Find where the given text appears and provide that cell's center as [x, y] coordinate. 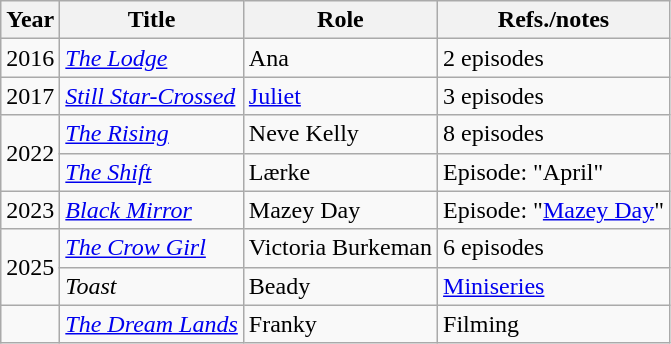
Filming [554, 324]
Victoria Burkeman [340, 248]
3 episodes [554, 96]
Black Mirror [152, 210]
2 episodes [554, 58]
Franky [340, 324]
Neve Kelly [340, 134]
Mazey Day [340, 210]
Lærke [340, 172]
The Lodge [152, 58]
The Dream Lands [152, 324]
Still Star-Crossed [152, 96]
The Rising [152, 134]
Episode: "April" [554, 172]
8 episodes [554, 134]
Episode: "Mazey Day" [554, 210]
6 episodes [554, 248]
Title [152, 20]
Year [30, 20]
2016 [30, 58]
2022 [30, 153]
The Shift [152, 172]
Refs./notes [554, 20]
The Crow Girl [152, 248]
Beady [340, 286]
2017 [30, 96]
Ana [340, 58]
2023 [30, 210]
Juliet [340, 96]
2025 [30, 267]
Role [340, 20]
Miniseries [554, 286]
Toast [152, 286]
